Locate the cell with the specified text and output its (X, Y) center coordinate. 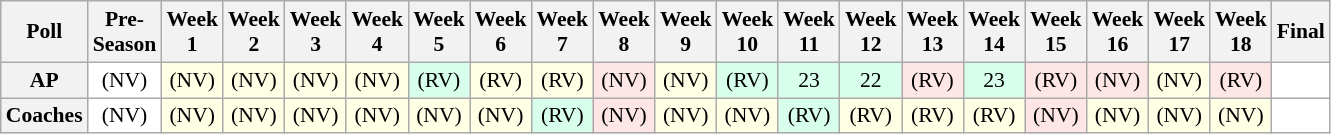
Week12 (871, 32)
Week11 (809, 32)
Week10 (748, 32)
Week1 (192, 32)
Poll (44, 32)
Week16 (1118, 32)
Week4 (377, 32)
Week17 (1179, 32)
Week3 (316, 32)
Week13 (933, 32)
Final (1301, 32)
Week14 (994, 32)
Coaches (44, 116)
Week9 (686, 32)
Week5 (439, 32)
Week2 (254, 32)
Week6 (501, 32)
Week8 (624, 32)
Week15 (1056, 32)
Week7 (562, 32)
AP (44, 80)
22 (871, 80)
Week18 (1241, 32)
Pre-Season (125, 32)
